Provide the (x, y) coordinate of the cell's center where the given text is located.  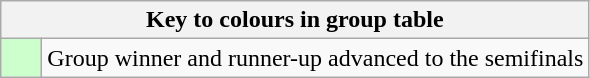
Group winner and runner-up advanced to the semifinals (316, 58)
Key to colours in group table (295, 20)
